Provide the (X, Y) coordinate of the cell's center where the given text is located.  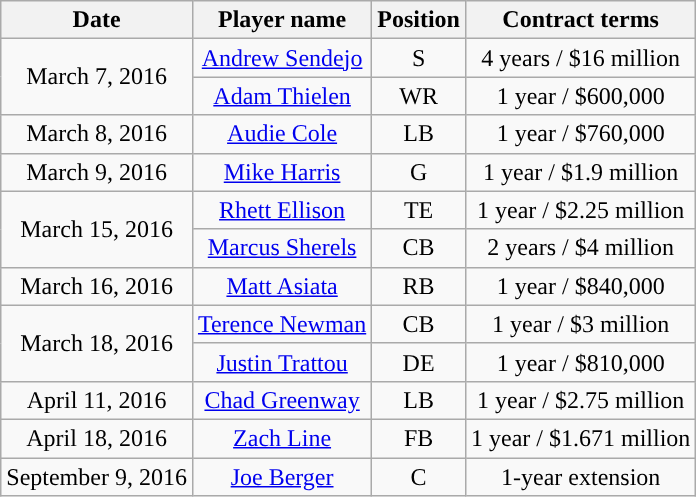
1 year / $600,000 (580, 96)
Adam Thielen (282, 96)
Chad Greenway (282, 400)
1 year / $3 million (580, 324)
1 year / $1.9 million (580, 172)
April 11, 2016 (97, 400)
Marcus Sherels (282, 248)
March 15, 2016 (97, 229)
Rhett Ellison (282, 210)
1 year / $1.671 million (580, 438)
DE (419, 362)
September 9, 2016 (97, 477)
Player name (282, 20)
1 year / $760,000 (580, 134)
March 18, 2016 (97, 343)
TE (419, 210)
C (419, 477)
Zach Line (282, 438)
Justin Trattou (282, 362)
RB (419, 286)
1 year / $840,000 (580, 286)
4 years / $16 million (580, 58)
Position (419, 20)
S (419, 58)
Andrew Sendejo (282, 58)
WR (419, 96)
March 8, 2016 (97, 134)
Contract terms (580, 20)
March 9, 2016 (97, 172)
1 year / $810,000 (580, 362)
G (419, 172)
Mike Harris (282, 172)
FB (419, 438)
March 7, 2016 (97, 77)
Terence Newman (282, 324)
Audie Cole (282, 134)
Date (97, 20)
Joe Berger (282, 477)
2 years / $4 million (580, 248)
1-year extension (580, 477)
March 16, 2016 (97, 286)
Matt Asiata (282, 286)
1 year / $2.75 million (580, 400)
1 year / $2.25 million (580, 210)
April 18, 2016 (97, 438)
